Extract the [x, y] coordinate from the center of the cell holding the provided text.  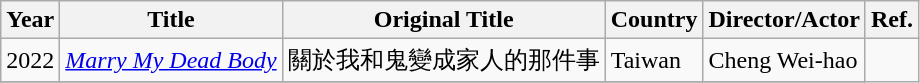
Title [171, 20]
Director/Actor [784, 20]
Taiwan [654, 60]
2022 [30, 60]
Ref. [892, 20]
關於我和鬼變成家人的那件事 [444, 60]
Marry My Dead Body [171, 60]
Country [654, 20]
Cheng Wei-hao [784, 60]
Year [30, 20]
Original Title [444, 20]
